Find where the given text appears and provide that cell's center as (x, y) coordinate. 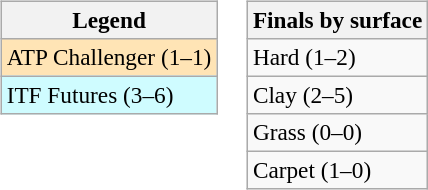
Clay (2–5) (337, 95)
Grass (0–0) (337, 133)
Finals by surface (337, 20)
Legend (108, 20)
ITF Futures (3–6) (108, 95)
Hard (1–2) (337, 57)
Carpet (1–0) (337, 171)
ATP Challenger (1–1) (108, 57)
